Find where the given text appears and provide that cell's center as [x, y] coordinate. 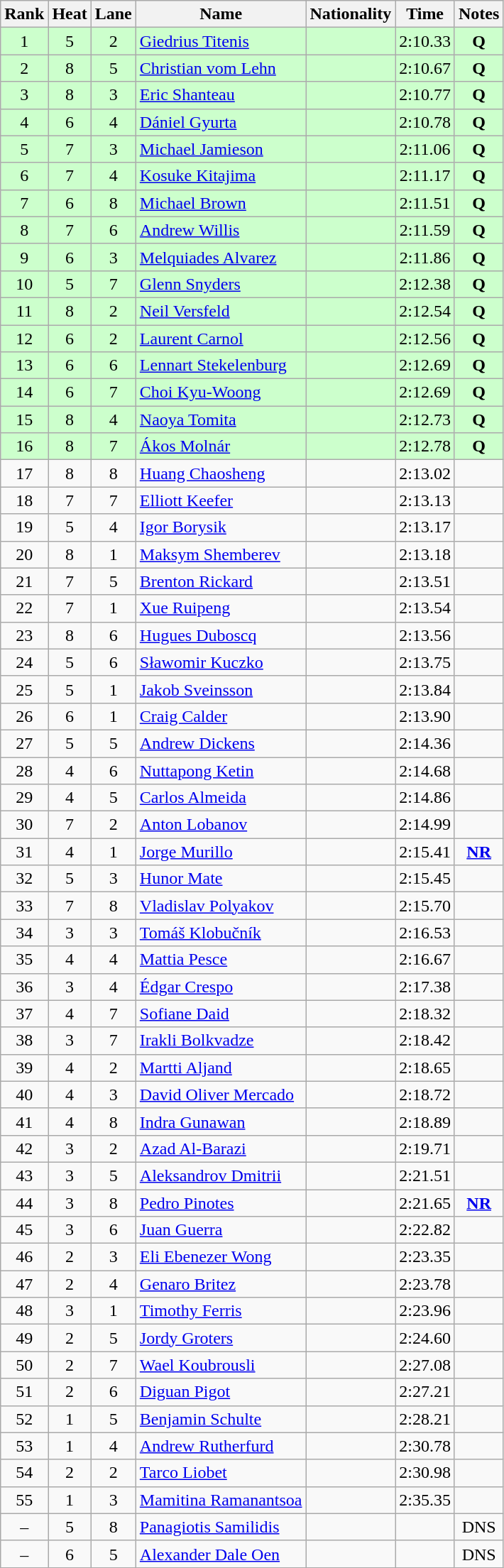
2:12.78 [425, 446]
Name [221, 14]
2:11.06 [425, 149]
Aleksandrov Dmitrii [221, 1175]
Alexander Dale Oen [221, 1554]
32 [24, 879]
Michael Brown [221, 203]
15 [24, 420]
47 [24, 1284]
29 [24, 798]
22 [24, 608]
2:18.72 [425, 1095]
2:14.86 [425, 798]
Melquiades Alvarez [221, 257]
11 [24, 311]
2:11.59 [425, 230]
49 [24, 1338]
41 [24, 1122]
55 [24, 1500]
2:18.42 [425, 1041]
2:24.60 [425, 1338]
2:13.90 [425, 716]
Carlos Almeida [221, 798]
Choi Kyu-Woong [221, 393]
Juan Guerra [221, 1230]
2:13.02 [425, 473]
50 [24, 1365]
Eric Shanteau [221, 95]
Elliott Keefer [221, 500]
Lane [114, 14]
2:23.78 [425, 1284]
Hunor Mate [221, 879]
Glenn Snyders [221, 284]
25 [24, 689]
Mamitina Ramanantsoa [221, 1500]
2:13.51 [425, 581]
Jakob Sveinsson [221, 689]
44 [24, 1203]
Wael Koubrousli [221, 1365]
21 [24, 581]
2:18.89 [425, 1122]
Lennart Stekelenburg [221, 366]
Sofiane Daid [221, 1014]
2:14.68 [425, 770]
Naoya Tomita [221, 420]
Azad Al-Barazi [221, 1148]
David Oliver Mercado [221, 1095]
Irakli Bolkvadze [221, 1041]
Andrew Rutherfurd [221, 1446]
19 [24, 527]
Xue Ruipeng [221, 608]
42 [24, 1148]
51 [24, 1392]
24 [24, 662]
2:23.35 [425, 1257]
2:14.99 [425, 825]
2:17.38 [425, 987]
Michael Jamieson [221, 149]
Maksym Shemberev [221, 554]
2:13.17 [425, 527]
2:18.65 [425, 1068]
Time [425, 14]
Ákos Molnár [221, 446]
2:30.98 [425, 1473]
2:13.56 [425, 635]
2:15.41 [425, 852]
38 [24, 1041]
Nuttapong Ketin [221, 770]
30 [24, 825]
12 [24, 339]
Laurent Carnol [221, 339]
23 [24, 635]
2:23.96 [425, 1311]
Tarco Liobet [221, 1473]
16 [24, 446]
Timothy Ferris [221, 1311]
Jorge Murillo [221, 852]
2:10.78 [425, 122]
2:19.71 [425, 1148]
Tomáš Klobučník [221, 933]
53 [24, 1446]
2:11.86 [425, 257]
2:15.70 [425, 906]
39 [24, 1068]
2:27.08 [425, 1365]
Vladislav Polyakov [221, 906]
2:21.51 [425, 1175]
Kosuke Kitajima [221, 176]
54 [24, 1473]
2:13.84 [425, 689]
28 [24, 770]
Craig Calder [221, 716]
Genaro Britez [221, 1284]
Christian vom Lehn [221, 68]
37 [24, 1014]
2:12.54 [425, 311]
2:13.54 [425, 608]
33 [24, 906]
Notes [478, 14]
Andrew Willis [221, 230]
26 [24, 716]
2:13.75 [425, 662]
2:28.21 [425, 1419]
2:16.53 [425, 933]
34 [24, 933]
2:21.65 [425, 1203]
48 [24, 1311]
18 [24, 500]
45 [24, 1230]
Indra Gunawan [221, 1122]
Sławomir Kuczko [221, 662]
40 [24, 1095]
27 [24, 743]
9 [24, 257]
2:12.56 [425, 339]
Nationality [351, 14]
Martti Aljand [221, 1068]
35 [24, 960]
Huang Chaosheng [221, 473]
13 [24, 366]
Jordy Groters [221, 1338]
2:13.18 [425, 554]
2:11.51 [425, 203]
Diguan Pigot [221, 1392]
2:10.33 [425, 41]
2:35.35 [425, 1500]
10 [24, 284]
2:12.38 [425, 284]
14 [24, 393]
2:27.21 [425, 1392]
2:12.73 [425, 420]
2:30.78 [425, 1446]
Édgar Crespo [221, 987]
2:18.32 [425, 1014]
Neil Versfeld [221, 311]
Dániel Gyurta [221, 122]
Panagiotis Samilidis [221, 1527]
2:10.77 [425, 95]
Anton Lobanov [221, 825]
2:16.67 [425, 960]
2:13.13 [425, 500]
Giedrius Titenis [221, 41]
Eli Ebenezer Wong [221, 1257]
Pedro Pinotes [221, 1203]
Benjamin Schulte [221, 1419]
Hugues Duboscq [221, 635]
Andrew Dickens [221, 743]
2:14.36 [425, 743]
Brenton Rickard [221, 581]
2:22.82 [425, 1230]
36 [24, 987]
46 [24, 1257]
17 [24, 473]
43 [24, 1175]
Heat [70, 14]
20 [24, 554]
Rank [24, 14]
2:10.67 [425, 68]
2:11.17 [425, 176]
Igor Borysik [221, 527]
2:15.45 [425, 879]
Mattia Pesce [221, 960]
31 [24, 852]
52 [24, 1419]
